Detect which cell encompasses the target text, then output its (x, y) center coordinate. 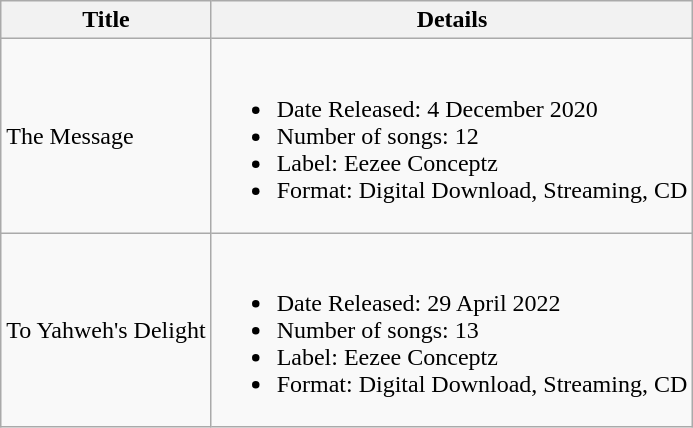
Title (106, 20)
Date Released: 29 April 2022 Number of songs: 13Label: Eezee ConceptzFormat: Digital Download, Streaming, CD (452, 330)
To Yahweh's Delight (106, 330)
Date Released: 4 December 2020Number of songs: 12Label: Eezee ConceptzFormat: Digital Download, Streaming, CD (452, 136)
Details (452, 20)
The Message (106, 136)
